Detect which cell encompasses the target text, then output its (x, y) center coordinate. 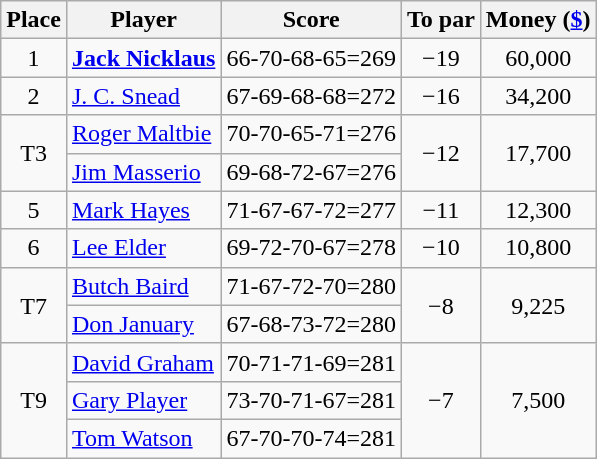
Jack Nicklaus (143, 58)
Don January (143, 324)
−16 (440, 96)
To par (440, 20)
Lee Elder (143, 248)
17,700 (538, 153)
73-70-71-67=281 (312, 400)
Money ($) (538, 20)
67-68-73-72=280 (312, 324)
5 (34, 210)
−10 (440, 248)
Jim Masserio (143, 172)
67-69-68-68=272 (312, 96)
6 (34, 248)
70-71-71-69=281 (312, 362)
2 (34, 96)
71-67-67-72=277 (312, 210)
Butch Baird (143, 286)
T3 (34, 153)
71-67-72-70=280 (312, 286)
69-72-70-67=278 (312, 248)
T7 (34, 305)
−12 (440, 153)
Roger Maltbie (143, 134)
Gary Player (143, 400)
66-70-68-65=269 (312, 58)
Tom Watson (143, 438)
67-70-70-74=281 (312, 438)
9,225 (538, 305)
Mark Hayes (143, 210)
60,000 (538, 58)
7,500 (538, 400)
−11 (440, 210)
10,800 (538, 248)
−7 (440, 400)
−8 (440, 305)
69-68-72-67=276 (312, 172)
−19 (440, 58)
34,200 (538, 96)
1 (34, 58)
Score (312, 20)
12,300 (538, 210)
Player (143, 20)
Place (34, 20)
J. C. Snead (143, 96)
70-70-65-71=276 (312, 134)
David Graham (143, 362)
T9 (34, 400)
